Output the (X, Y) coordinate of the center of the cell containing the given text.  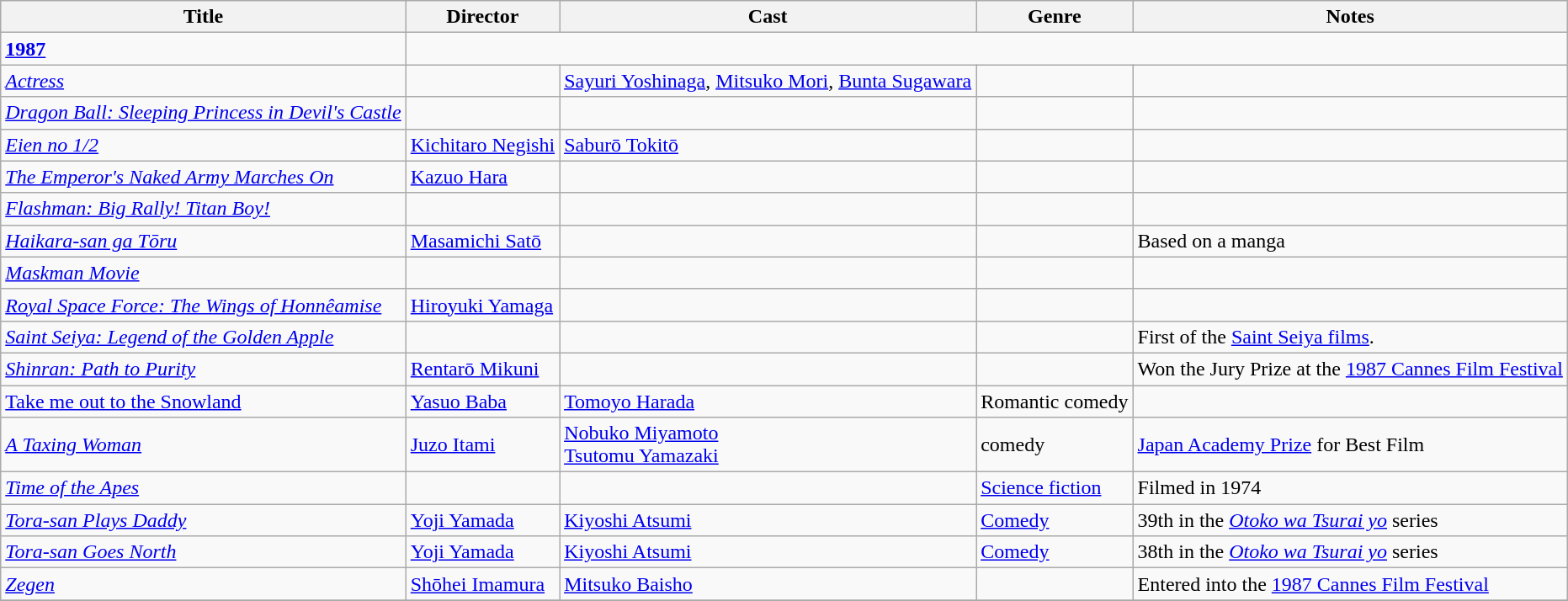
Tomoyo Harada (768, 402)
Won the Jury Prize at the 1987 Cannes Film Festival (1350, 369)
Title (204, 17)
Haikara-san ga Tōru (204, 241)
Juzo Itami (482, 444)
Saburō Tokitō (768, 145)
Rentarō Mikuni (482, 369)
Tora-san Plays Daddy (204, 520)
The Emperor's Naked Army Marches On (204, 177)
Tora-san Goes North (204, 552)
Based on a manga (1350, 241)
Filmed in 1974 (1350, 488)
Actress (204, 81)
A Taxing Woman (204, 444)
Mitsuko Baisho (768, 584)
Zegen (204, 584)
Romantic comedy (1055, 402)
Shōhei Imamura (482, 584)
Japan Academy Prize for Best Film (1350, 444)
Dragon Ball: Sleeping Princess in Devil's Castle (204, 113)
Royal Space Force: The Wings of Honnêamise (204, 305)
Sayuri Yoshinaga, Mitsuko Mori, Bunta Sugawara (768, 81)
Cast (768, 17)
Yasuo Baba (482, 402)
Shinran: Path to Purity (204, 369)
Masamichi Satō (482, 241)
Entered into the 1987 Cannes Film Festival (1350, 584)
1987 (204, 49)
Maskman Movie (204, 273)
Take me out to the Snowland (204, 402)
Saint Seiya: Legend of the Golden Apple (204, 337)
39th in the Otoko wa Tsurai yo series (1350, 520)
Science fiction (1055, 488)
Eien no 1/2 (204, 145)
comedy (1055, 444)
Flashman: Big Rally! Titan Boy! (204, 209)
38th in the Otoko wa Tsurai yo series (1350, 552)
Time of the Apes (204, 488)
Genre (1055, 17)
Director (482, 17)
First of the Saint Seiya films. (1350, 337)
Notes (1350, 17)
Kichitaro Negishi (482, 145)
Kazuo Hara (482, 177)
Nobuko MiyamotoTsutomu Yamazaki (768, 444)
Hiroyuki Yamaga (482, 305)
